From the cell containing the given text, extract its center point as [X, Y] coordinate. 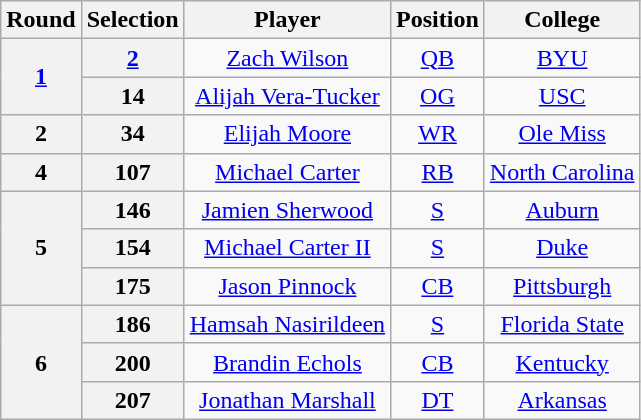
Michael Carter [287, 172]
RB [438, 172]
Michael Carter II [287, 248]
North Carolina [562, 172]
Selection [132, 20]
107 [132, 172]
Elijah Moore [287, 134]
4 [41, 172]
1 [41, 77]
Round [41, 20]
BYU [562, 58]
Position [438, 20]
College [562, 20]
34 [132, 134]
Jonathan Marshall [287, 400]
Arkansas [562, 400]
175 [132, 286]
14 [132, 96]
200 [132, 362]
Florida State [562, 324]
Player [287, 20]
DT [438, 400]
QB [438, 58]
6 [41, 362]
Alijah Vera-Tucker [287, 96]
USC [562, 96]
Duke [562, 248]
Ole Miss [562, 134]
OG [438, 96]
Pittsburgh [562, 286]
Hamsah Nasirildeen [287, 324]
WR [438, 134]
Jamien Sherwood [287, 210]
Auburn [562, 210]
154 [132, 248]
207 [132, 400]
Jason Pinnock [287, 286]
146 [132, 210]
Zach Wilson [287, 58]
186 [132, 324]
Brandin Echols [287, 362]
5 [41, 248]
Kentucky [562, 362]
